Determine the [x, y] coordinate at the center of the cell enclosing the given text.  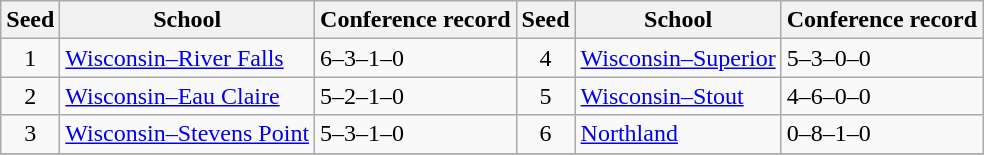
Northland [678, 134]
5–2–1–0 [416, 96]
Wisconsin–Stevens Point [188, 134]
2 [30, 96]
3 [30, 134]
6–3–1–0 [416, 58]
6 [546, 134]
4–6–0–0 [882, 96]
4 [546, 58]
5–3–1–0 [416, 134]
Wisconsin–Superior [678, 58]
1 [30, 58]
Wisconsin–Eau Claire [188, 96]
0–8–1–0 [882, 134]
Wisconsin–Stout [678, 96]
5–3–0–0 [882, 58]
5 [546, 96]
Wisconsin–River Falls [188, 58]
